Capture the cell that displays the provided text and extract its (x, y) central coordinate. 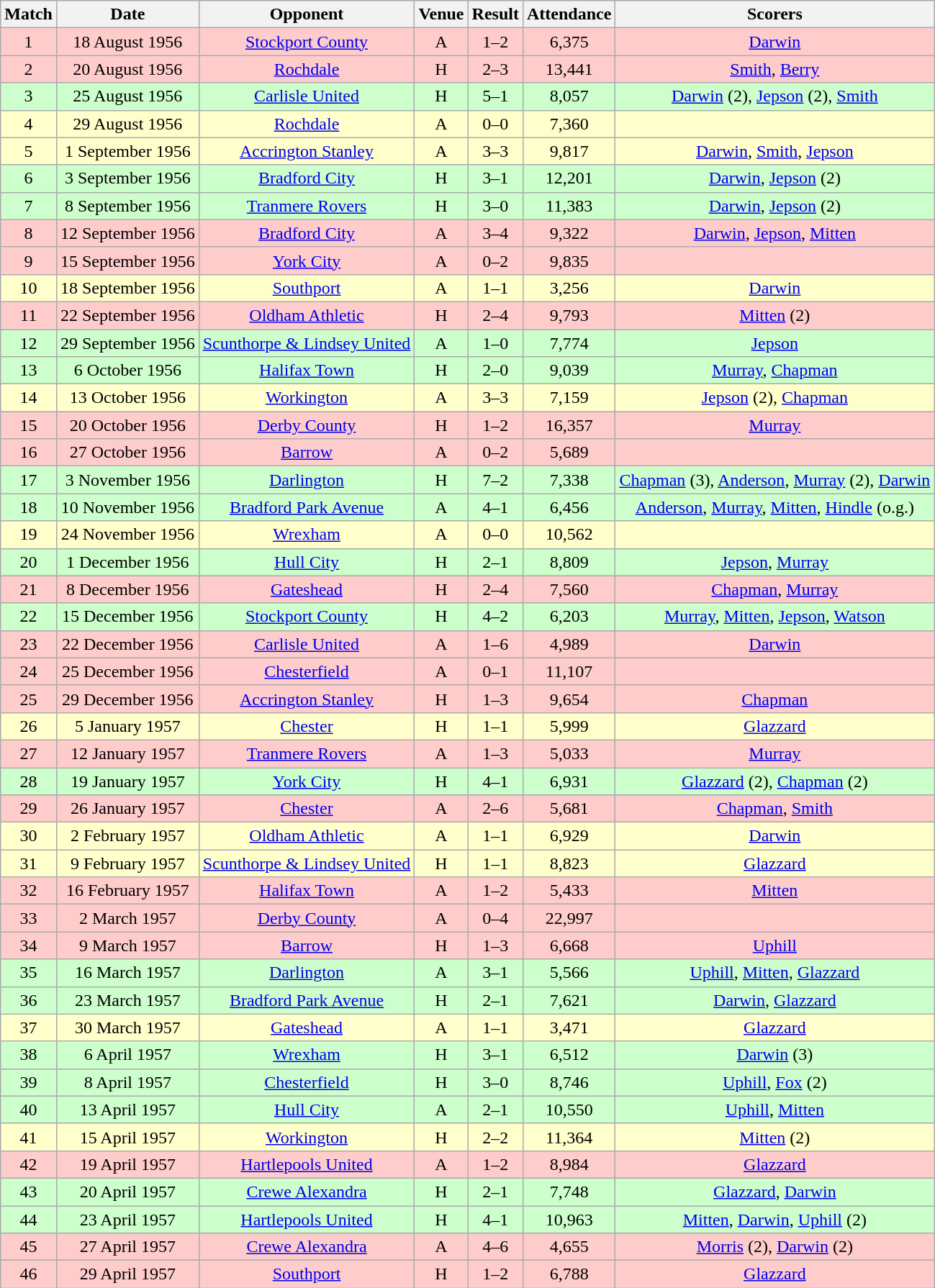
Darwin (3) (774, 1055)
14 (29, 398)
Date (127, 14)
2 March 1957 (127, 918)
2 (29, 69)
26 January 1957 (127, 809)
Glazzard, Darwin (774, 1192)
29 (29, 809)
8 April 1957 (127, 1082)
Chapman (774, 699)
12,201 (569, 178)
16 February 1957 (127, 891)
20 October 1956 (127, 425)
44 (29, 1220)
30 (29, 836)
5,689 (569, 453)
5 (29, 151)
7,774 (569, 343)
8,809 (569, 562)
15 (29, 425)
Uphill, Mitten (774, 1110)
9 (29, 260)
2 February 1957 (127, 836)
15 September 1956 (127, 260)
15 December 1956 (127, 617)
12 January 1957 (127, 753)
8,057 (569, 96)
9,654 (569, 699)
10 November 1956 (127, 507)
6,203 (569, 617)
28 (29, 781)
Morris (2), Darwin (2) (774, 1247)
27 April 1957 (127, 1247)
Darwin, Jepson, Mitten (774, 233)
29 December 1956 (127, 699)
33 (29, 918)
18 September 1956 (127, 288)
25 August 1956 (127, 96)
13 October 1956 (127, 398)
5,566 (569, 973)
5,681 (569, 809)
34 (29, 945)
19 April 1957 (127, 1164)
3,256 (569, 288)
Venue (441, 14)
13 April 1957 (127, 1110)
0–4 (495, 918)
Uphill (774, 945)
4–2 (495, 617)
8 (29, 233)
7–2 (495, 480)
6,668 (569, 945)
24 November 1956 (127, 535)
Darwin (2), Jepson (2), Smith (774, 96)
22 September 1956 (127, 315)
40 (29, 1110)
24 (29, 671)
20 August 1956 (127, 69)
18 (29, 507)
7,560 (569, 589)
10 (29, 288)
Darwin, Glazzard (774, 1000)
7,159 (569, 398)
Mitten, Darwin, Uphill (2) (774, 1220)
10,963 (569, 1220)
19 (29, 535)
9 February 1957 (127, 863)
3,471 (569, 1028)
39 (29, 1082)
25 December 1956 (127, 671)
16 March 1957 (127, 973)
3 November 1956 (127, 480)
17 (29, 480)
15 April 1957 (127, 1137)
36 (29, 1000)
9,322 (569, 233)
Result (495, 14)
9 March 1957 (127, 945)
7,338 (569, 480)
6 April 1957 (127, 1055)
Glazzard (2), Chapman (2) (774, 781)
Attendance (569, 14)
Smith, Berry (774, 69)
Scorers (774, 14)
16 (29, 453)
5,999 (569, 726)
23 March 1957 (127, 1000)
5–1 (495, 96)
Mitten (774, 891)
5,033 (569, 753)
13 (29, 371)
6 October 1956 (127, 371)
3 (29, 96)
3–4 (495, 233)
27 October 1956 (127, 453)
6,788 (569, 1274)
0–1 (495, 671)
9,835 (569, 260)
4 (29, 124)
7 (29, 206)
38 (29, 1055)
6,931 (569, 781)
4–6 (495, 1247)
30 March 1957 (127, 1028)
6,456 (569, 507)
8,984 (569, 1164)
11,107 (569, 671)
1 September 1956 (127, 151)
13,441 (569, 69)
27 (29, 753)
41 (29, 1137)
22 (29, 617)
6,929 (569, 836)
4,655 (569, 1247)
8 December 1956 (127, 589)
5,433 (569, 891)
Murray, Chapman (774, 371)
7,748 (569, 1192)
10,562 (569, 535)
20 (29, 562)
45 (29, 1247)
9,039 (569, 371)
7,621 (569, 1000)
43 (29, 1192)
19 January 1957 (127, 781)
Chapman (3), Anderson, Murray (2), Darwin (774, 480)
32 (29, 891)
25 (29, 699)
Uphill, Mitten, Glazzard (774, 973)
2–0 (495, 371)
1–6 (495, 644)
8,823 (569, 863)
8 September 1956 (127, 206)
12 September 1956 (127, 233)
21 (29, 589)
Murray, Mitten, Jepson, Watson (774, 617)
11 (29, 315)
20 April 1957 (127, 1192)
10,550 (569, 1110)
Opponent (307, 14)
1 December 1956 (127, 562)
5 January 1957 (127, 726)
Jepson (2), Chapman (774, 398)
37 (29, 1028)
8,746 (569, 1082)
22,997 (569, 918)
4,989 (569, 644)
29 April 1957 (127, 1274)
12 (29, 343)
9,793 (569, 315)
Jepson (774, 343)
22 December 1956 (127, 644)
9,817 (569, 151)
Anderson, Murray, Mitten, Hindle (o.g.) (774, 507)
23 (29, 644)
6,375 (569, 42)
3 September 1956 (127, 178)
1 (29, 42)
7,360 (569, 124)
Match (29, 14)
42 (29, 1164)
Uphill, Fox (2) (774, 1082)
6,512 (569, 1055)
16,357 (569, 425)
35 (29, 973)
23 April 1957 (127, 1220)
11,383 (569, 206)
2–6 (495, 809)
29 August 1956 (127, 124)
29 September 1956 (127, 343)
Chapman, Smith (774, 809)
31 (29, 863)
18 August 1956 (127, 42)
6 (29, 178)
2–3 (495, 69)
26 (29, 726)
Chapman, Murray (774, 589)
46 (29, 1274)
11,364 (569, 1137)
Darwin, Smith, Jepson (774, 151)
Jepson, Murray (774, 562)
1–0 (495, 343)
2–2 (495, 1137)
